Pinpoint the cell where the given text exists, returning its (x, y) midpoint coordinate. 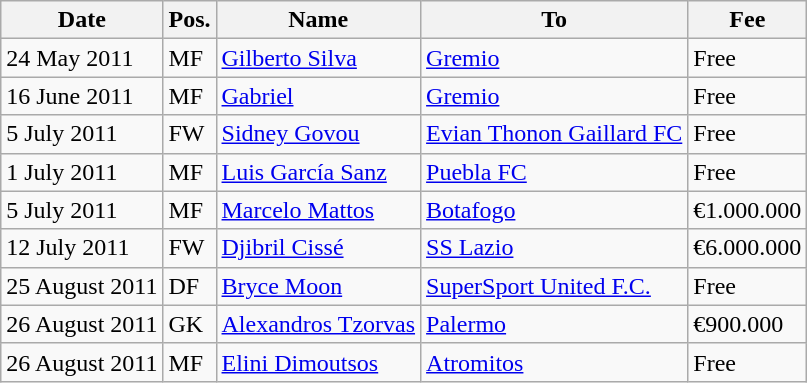
GK (190, 324)
Elini Dimoutsos (318, 362)
€1.000.000 (748, 210)
SS Lazio (554, 248)
Botafogo (554, 210)
Palermo (554, 324)
Marcelo Mattos (318, 210)
Alexandros Tzorvas (318, 324)
25 August 2011 (82, 286)
To (554, 20)
Sidney Govou (318, 134)
Atromitos (554, 362)
Puebla FC (554, 172)
Fee (748, 20)
Djibril Cissé (318, 248)
€900.000 (748, 324)
DF (190, 286)
Pos. (190, 20)
Name (318, 20)
Gabriel (318, 96)
1 July 2011 (82, 172)
SuperSport United F.C. (554, 286)
24 May 2011 (82, 58)
Date (82, 20)
Bryce Moon (318, 286)
€6.000.000 (748, 248)
Gilberto Silva (318, 58)
12 July 2011 (82, 248)
Luis García Sanz (318, 172)
Evian Thonon Gaillard FC (554, 134)
16 June 2011 (82, 96)
